Locate the cell with the specified text and output its [X, Y] center coordinate. 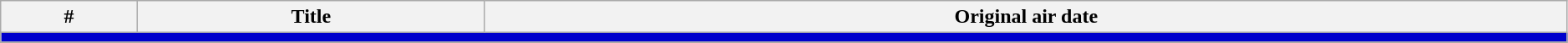
# [69, 17]
Original air date [1026, 17]
Title [311, 17]
